Extract the [x, y] coordinate from the center of the cell holding the provided text.  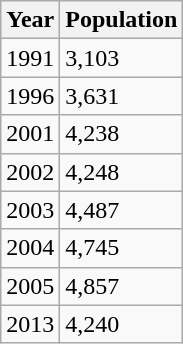
1991 [30, 58]
4,248 [122, 172]
2005 [30, 286]
2001 [30, 134]
4,745 [122, 248]
4,857 [122, 286]
2002 [30, 172]
Population [122, 20]
1996 [30, 96]
4,240 [122, 324]
3,631 [122, 96]
4,487 [122, 210]
Year [30, 20]
2004 [30, 248]
4,238 [122, 134]
2003 [30, 210]
3,103 [122, 58]
2013 [30, 324]
